Find where the given text appears and provide that cell's center as (x, y) coordinate. 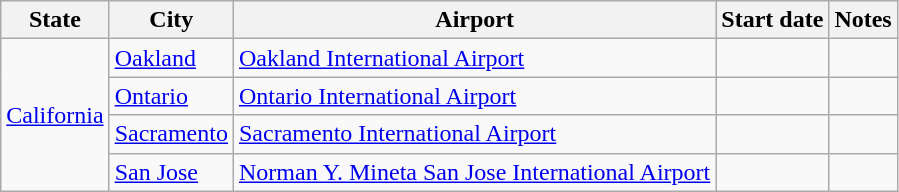
Norman Y. Mineta San Jose International Airport (474, 172)
Ontario (171, 96)
California (55, 115)
City (171, 20)
Airport (474, 20)
Sacramento (171, 134)
Sacramento International Airport (474, 134)
Ontario International Airport (474, 96)
Notes (863, 20)
Start date (772, 20)
State (55, 20)
Oakland (171, 58)
Oakland International Airport (474, 58)
San Jose (171, 172)
